Extract the (x, y) coordinate from the center of the cell holding the provided text.  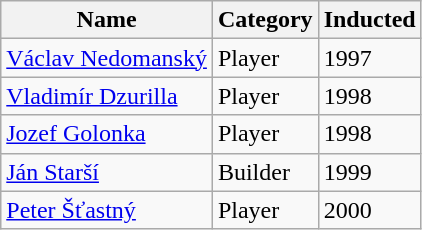
Jozef Golonka (107, 134)
1997 (370, 58)
Peter Šťastný (107, 210)
Name (107, 20)
Builder (265, 172)
Vladimír Dzurilla (107, 96)
Category (265, 20)
Ján Starší (107, 172)
2000 (370, 210)
1999 (370, 172)
Václav Nedomanský (107, 58)
Inducted (370, 20)
